Detect which cell encompasses the target text, then output its [X, Y] center coordinate. 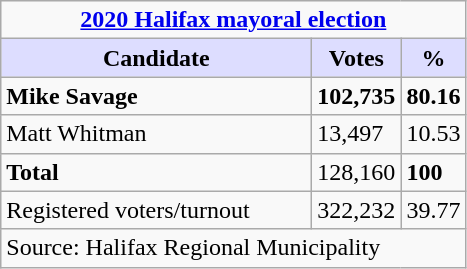
102,735 [356, 96]
100 [434, 172]
128,160 [356, 172]
Votes [356, 58]
Mike Savage [156, 96]
% [434, 58]
Source: Halifax Regional Municipality [234, 248]
39.77 [434, 210]
2020 Halifax mayoral election [234, 20]
322,232 [356, 210]
Candidate [156, 58]
Matt Whitman [156, 134]
Registered voters/turnout [156, 210]
13,497 [356, 134]
Total [156, 172]
80.16 [434, 96]
10.53 [434, 134]
